Locate the cell with the specified text and output its [x, y] center coordinate. 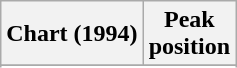
Peakposition [189, 34]
Chart (1994) [72, 34]
